Scan for the cell matching the given text and deliver its [x, y] coordinate at center. 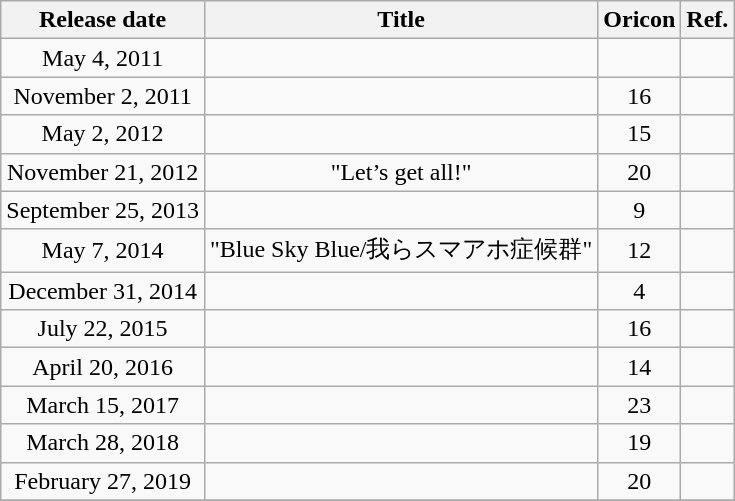
May 4, 2011 [103, 58]
9 [640, 210]
19 [640, 443]
November 2, 2011 [103, 96]
Release date [103, 20]
"Let’s get all!" [400, 172]
March 28, 2018 [103, 443]
15 [640, 134]
4 [640, 291]
"Blue Sky Blue/我らスマアホ症候群" [400, 250]
14 [640, 367]
December 31, 2014 [103, 291]
Oricon [640, 20]
April 20, 2016 [103, 367]
July 22, 2015 [103, 329]
Ref. [708, 20]
23 [640, 405]
November 21, 2012 [103, 172]
Title [400, 20]
12 [640, 250]
May 2, 2012 [103, 134]
May 7, 2014 [103, 250]
March 15, 2017 [103, 405]
September 25, 2013 [103, 210]
February 27, 2019 [103, 481]
